Provide the (X, Y) coordinate of the cell's center where the given text is located.  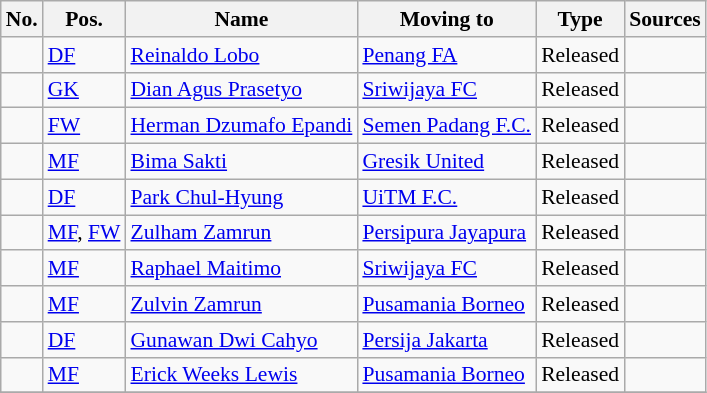
Semen Padang F.C. (446, 126)
Type (580, 19)
FW (84, 126)
Pos. (84, 19)
Raphael Maitimo (241, 269)
Sources (665, 19)
Zulvin Zamrun (241, 304)
Herman Dzumafo Epandi (241, 126)
Persipura Jayapura (446, 233)
Penang FA (446, 55)
Gunawan Dwi Cahyo (241, 340)
Reinaldo Lobo (241, 55)
UiTM F.C. (446, 197)
Zulham Zamrun (241, 233)
Gresik United (446, 162)
Erick Weeks Lewis (241, 375)
MF, FW (84, 233)
Persija Jakarta (446, 340)
GK (84, 90)
Dian Agus Prasetyo (241, 90)
Park Chul-Hyung (241, 197)
No. (22, 19)
Bima Sakti (241, 162)
Name (241, 19)
Moving to (446, 19)
